Detect which cell encompasses the target text, then output its [x, y] center coordinate. 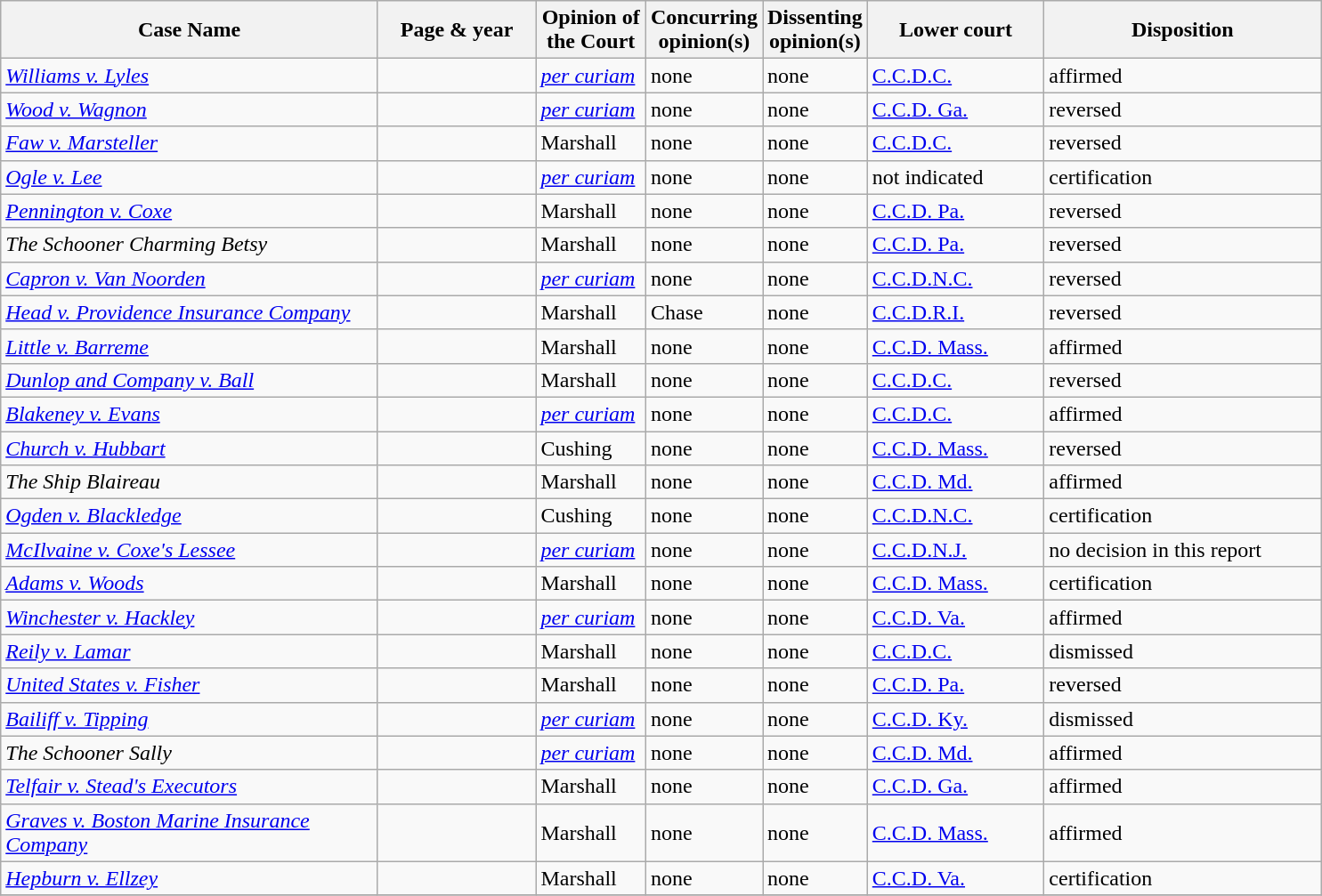
Hepburn v. Ellzey [190, 878]
Blakeney v. Evans [190, 414]
The Schooner Sally [190, 753]
Ogle v. Lee [190, 177]
The Schooner Charming Betsy [190, 245]
Little v. Barreme [190, 346]
Faw v. Marsteller [190, 143]
Head v. Providence Insurance Company [190, 312]
Adams v. Woods [190, 584]
Wood v. Wagnon [190, 109]
United States v. Fisher [190, 685]
Pennington v. Coxe [190, 211]
Dunlop and Company v. Ball [190, 380]
C.C.D.N.J. [956, 550]
Concurring opinion(s) [703, 30]
Williams v. Lyles [190, 76]
Capron v. Van Noorden [190, 278]
Page & year [457, 30]
The Ship Blaireau [190, 482]
Disposition [1182, 30]
Opinion of the Court [591, 30]
Bailiff v. Tipping [190, 719]
no decision in this report [1182, 550]
Reily v. Lamar [190, 651]
Dissenting opinion(s) [815, 30]
C.C.D. Ky. [956, 719]
Winchester v. Hackley [190, 618]
McIlvaine v. Coxe's Lessee [190, 550]
not indicated [956, 177]
Case Name [190, 30]
Church v. Hubbart [190, 448]
Ogden v. Blackledge [190, 516]
Graves v. Boston Marine Insurance Company [190, 833]
C.C.D.R.I. [956, 312]
Lower court [956, 30]
Telfair v. Stead's Executors [190, 787]
Chase [703, 312]
